Find where the given text appears and provide that cell's center as (x, y) coordinate. 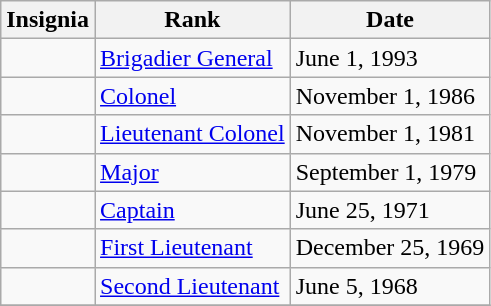
Captain (193, 210)
First Lieutenant (193, 248)
Second Lieutenant (193, 286)
Date (390, 20)
November 1, 1986 (390, 96)
June 25, 1971 (390, 210)
Rank (193, 20)
September 1, 1979 (390, 172)
June 1, 1993 (390, 58)
December 25, 1969 (390, 248)
November 1, 1981 (390, 134)
Brigadier General (193, 58)
Insignia (48, 20)
June 5, 1968 (390, 286)
Major (193, 172)
Lieutenant Colonel (193, 134)
Colonel (193, 96)
